Capture the cell that displays the provided text and extract its (x, y) central coordinate. 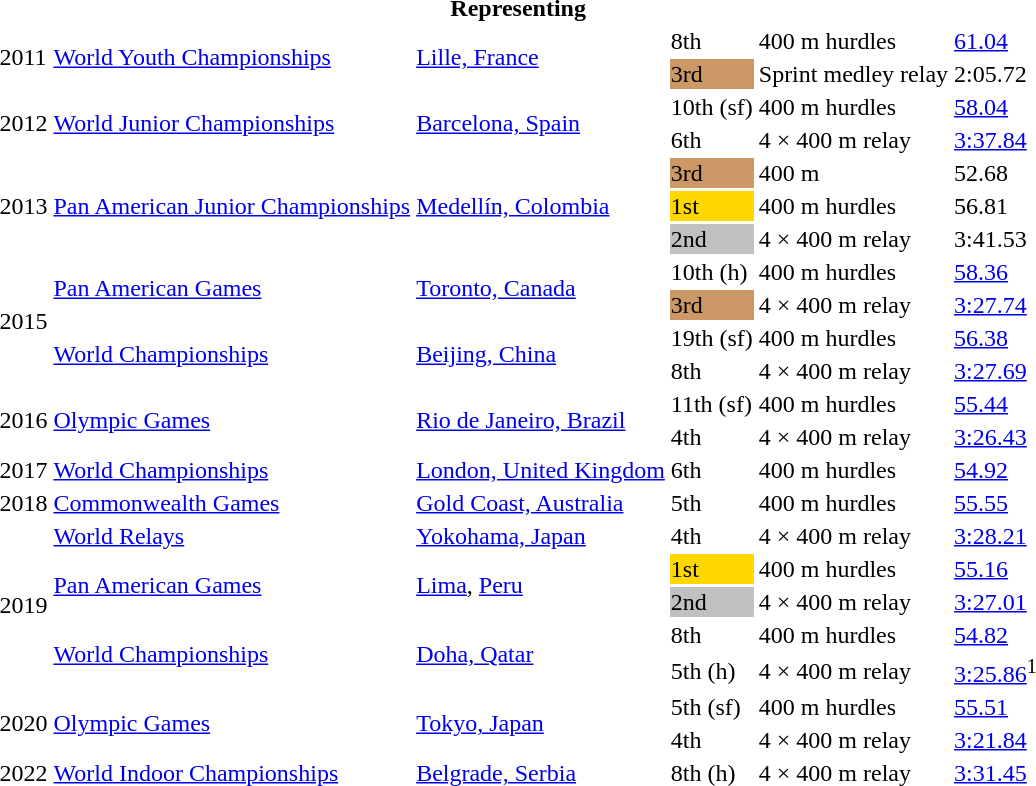
Beijing, China (541, 354)
Gold Coast, Australia (541, 503)
10th (h) (712, 272)
Doha, Qatar (541, 654)
World Relays (232, 536)
Barcelona, Spain (541, 124)
Sprint medley relay (853, 74)
London, United Kingdom (541, 470)
Medellín, Colombia (541, 206)
5th (h) (712, 671)
Tokyo, Japan (541, 724)
Lima, Peru (541, 586)
Yokohama, Japan (541, 536)
5th (712, 503)
World Youth Championships (232, 58)
World Junior Championships (232, 124)
Commonwealth Games (232, 503)
11th (sf) (712, 404)
Toronto, Canada (541, 288)
Pan American Junior Championships (232, 206)
400 m (853, 173)
Rio de Janeiro, Brazil (541, 420)
Lille, France (541, 58)
19th (sf) (712, 338)
5th (sf) (712, 707)
10th (sf) (712, 107)
